Pinpoint the cell where the given text exists, returning its (X, Y) midpoint coordinate. 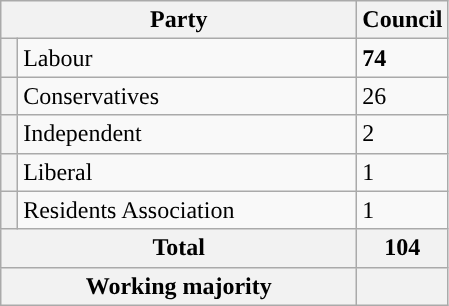
2 (402, 134)
26 (402, 96)
104 (402, 248)
Residents Association (188, 210)
Party (179, 20)
Conservatives (188, 96)
Liberal (188, 172)
Council (402, 20)
Labour (188, 58)
Independent (188, 134)
74 (402, 58)
Total (179, 248)
Working majority (179, 286)
